Provide the [X, Y] coordinate of the cell's center where the given text is located.  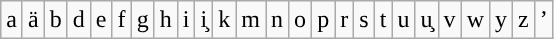
u [404, 20]
t [383, 20]
h [166, 20]
w [475, 20]
u̧ [426, 20]
d [78, 20]
s [364, 20]
r [344, 20]
k [224, 20]
m [251, 20]
z [524, 20]
i̧ [204, 20]
g [142, 20]
n [278, 20]
f [122, 20]
y [502, 20]
i [186, 20]
o [300, 20]
e [101, 20]
b [56, 20]
a [12, 20]
ä [33, 20]
’ [544, 20]
v [450, 20]
p [324, 20]
